Pinpoint the cell where the given text exists, returning its (X, Y) midpoint coordinate. 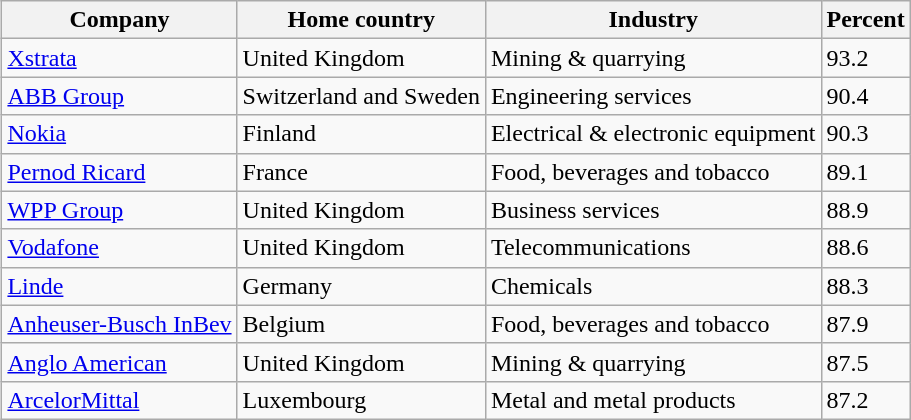
Vodafone (120, 248)
Anglo American (120, 362)
88.6 (866, 248)
89.1 (866, 172)
Switzerland and Sweden (361, 96)
Linde (120, 286)
90.3 (866, 134)
ABB Group (120, 96)
Industry (653, 20)
Xstrata (120, 58)
ArcelorMittal (120, 400)
Finland (361, 134)
WPP Group (120, 210)
Chemicals (653, 286)
Anheuser-Busch InBev (120, 324)
Germany (361, 286)
France (361, 172)
90.4 (866, 96)
87.2 (866, 400)
Engineering services (653, 96)
Belgium (361, 324)
Company (120, 20)
88.3 (866, 286)
87.9 (866, 324)
88.9 (866, 210)
Metal and metal products (653, 400)
93.2 (866, 58)
Pernod Ricard (120, 172)
Nokia (120, 134)
Luxembourg (361, 400)
87.5 (866, 362)
Telecommunications (653, 248)
Electrical & electronic equipment (653, 134)
Home country (361, 20)
Percent (866, 20)
Business services (653, 210)
